Provide the (X, Y) coordinate of the cell's center where the given text is located.  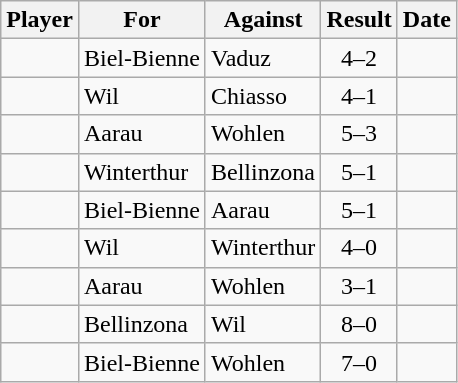
4–2 (359, 58)
Against (262, 20)
8–0 (359, 324)
Player (40, 20)
For (142, 20)
Result (359, 20)
Date (426, 20)
4–0 (359, 248)
7–0 (359, 362)
Chiasso (262, 96)
4–1 (359, 96)
5–3 (359, 134)
3–1 (359, 286)
Vaduz (262, 58)
